For the text-containing cell, return its midpoint in (x, y) coordinate format. 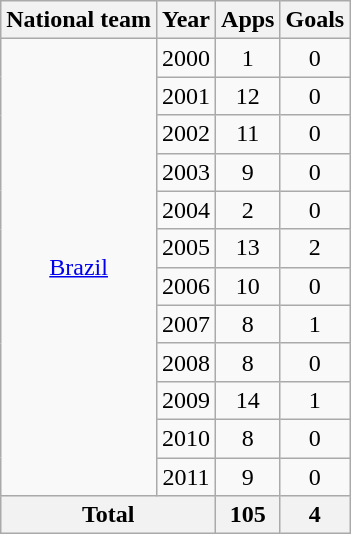
10 (248, 286)
2000 (186, 58)
2009 (186, 400)
14 (248, 400)
2011 (186, 477)
13 (248, 248)
Year (186, 20)
Total (108, 515)
Brazil (79, 268)
11 (248, 134)
2001 (186, 96)
2010 (186, 438)
2004 (186, 210)
2007 (186, 324)
4 (315, 515)
12 (248, 96)
2006 (186, 286)
2005 (186, 248)
National team (79, 20)
Goals (315, 20)
2003 (186, 172)
Apps (248, 20)
2002 (186, 134)
105 (248, 515)
2008 (186, 362)
